Return the (x, y) coordinate for the center point of the cell that contains the specified text.  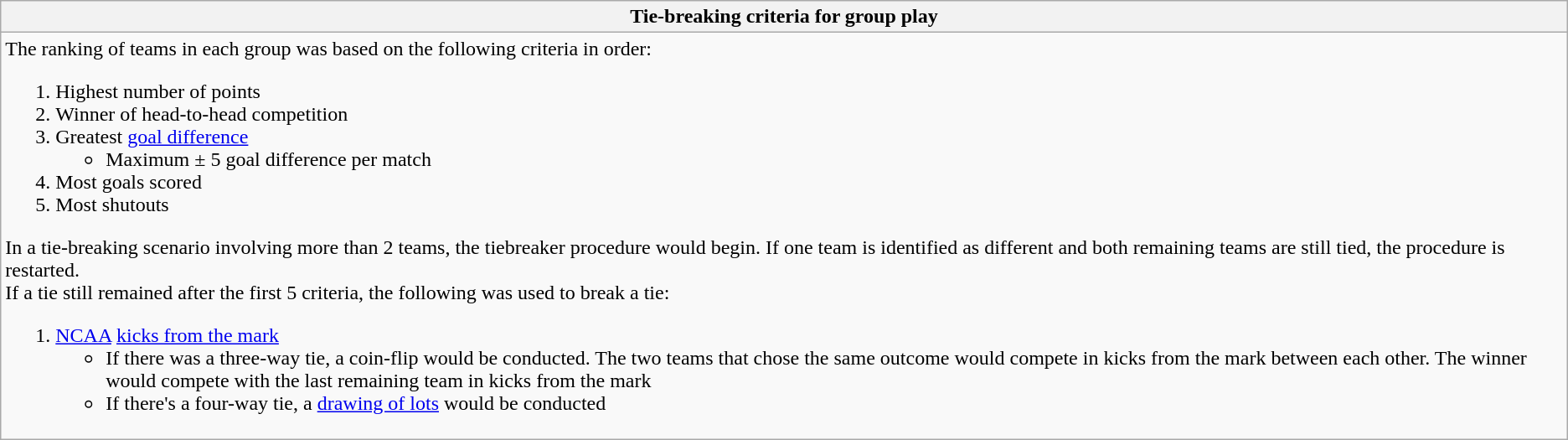
Tie-breaking criteria for group play (784, 17)
